Determine the [X, Y] coordinate at the center of the cell enclosing the given text.  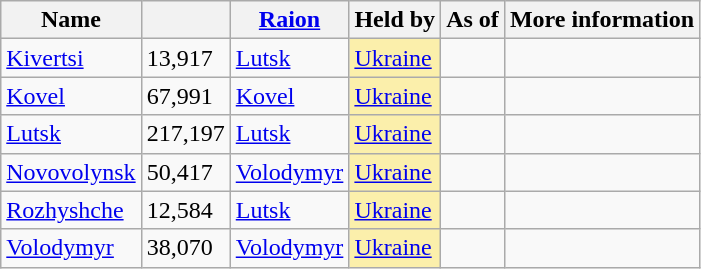
67,991 [186, 96]
Held by [395, 20]
Raion [290, 20]
12,584 [186, 210]
13,917 [186, 58]
Novovolynsk [71, 172]
50,417 [186, 172]
Name [71, 20]
Rozhyshche [71, 210]
38,070 [186, 248]
More information [602, 20]
As of [473, 20]
217,197 [186, 134]
Kivertsi [71, 58]
